For the text-containing cell, return its midpoint in [X, Y] coordinate format. 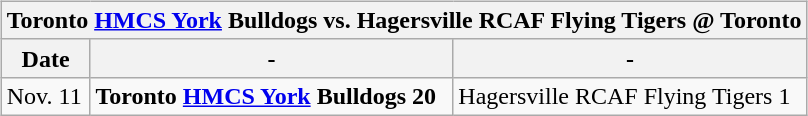
Toronto HMCS York Bulldogs 20 [272, 96]
Toronto HMCS York Bulldogs vs. Hagersville RCAF Flying Tigers @ Toronto [404, 20]
Date [46, 58]
Hagersville RCAF Flying Tigers 1 [630, 96]
Nov. 11 [46, 96]
